Determine the (X, Y) coordinate at the center of the cell enclosing the given text.  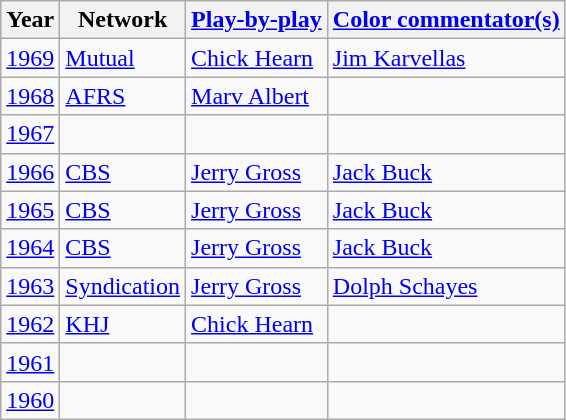
Color commentator(s) (446, 20)
1966 (30, 172)
1969 (30, 58)
Jim Karvellas (446, 58)
Year (30, 20)
1961 (30, 362)
Dolph Schayes (446, 286)
Syndication (123, 286)
Play-by-play (257, 20)
1962 (30, 324)
AFRS (123, 96)
1960 (30, 400)
1965 (30, 210)
1968 (30, 96)
1967 (30, 134)
KHJ (123, 324)
1963 (30, 286)
Network (123, 20)
Mutual (123, 58)
1964 (30, 248)
Marv Albert (257, 96)
